Identify which cell holds the provided text, then report its (X, Y) central coordinate. 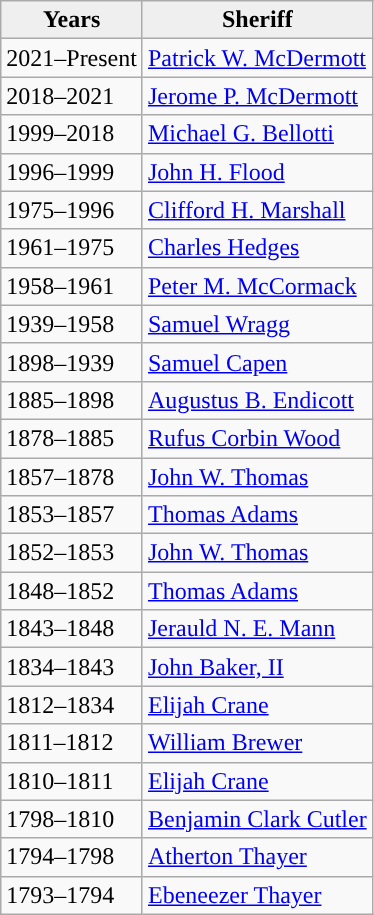
Jerauld N. E. Mann (257, 629)
1878–1885 (72, 438)
1812–1834 (72, 705)
Benjamin Clark Cutler (257, 819)
John Baker, II (257, 667)
1794–1798 (72, 857)
1811–1812 (72, 743)
1810–1811 (72, 781)
2018–2021 (72, 96)
Peter M. McCormack (257, 286)
1853–1857 (72, 515)
1843–1848 (72, 629)
Charles Hedges (257, 248)
John H. Flood (257, 172)
Samuel Capen (257, 362)
1996–1999 (72, 172)
Atherton Thayer (257, 857)
1793–1794 (72, 895)
2021–Present (72, 58)
Patrick W. McDermott (257, 58)
1958–1961 (72, 286)
1848–1852 (72, 591)
1898–1939 (72, 362)
1975–1996 (72, 210)
1999–2018 (72, 134)
1939–1958 (72, 324)
1857–1878 (72, 477)
Jerome P. McDermott (257, 96)
Years (72, 20)
Augustus B. Endicott (257, 400)
Ebeneezer Thayer (257, 895)
William Brewer (257, 743)
Sheriff (257, 20)
Clifford H. Marshall (257, 210)
Samuel Wragg (257, 324)
1834–1843 (72, 667)
Michael G. Bellotti (257, 134)
1798–1810 (72, 819)
1885–1898 (72, 400)
Rufus Corbin Wood (257, 438)
1852–1853 (72, 553)
1961–1975 (72, 248)
